Locate the cell with the specified text and output its [x, y] center coordinate. 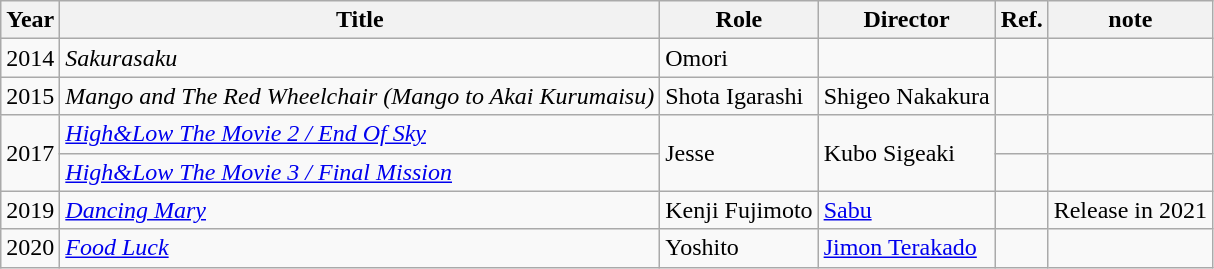
Kubo Sigeaki [906, 153]
2019 [30, 210]
2020 [30, 248]
Title [360, 20]
2014 [30, 58]
Omori [739, 58]
Shigeo Nakakura [906, 96]
Ref. [1022, 20]
Sakurasaku [360, 58]
Jesse [739, 153]
Kenji Fujimoto [739, 210]
Mango and The Red Wheelchair (Mango to Akai Kurumaisu) [360, 96]
Food Luck [360, 248]
Sabu [906, 210]
Jimon Terakado [906, 248]
2017 [30, 153]
Director [906, 20]
Shota Igarashi [739, 96]
Yoshito [739, 248]
Year [30, 20]
note [1130, 20]
2015 [30, 96]
Role [739, 20]
Release in 2021 [1130, 210]
High&Low The Movie 2 / End Of Sky [360, 134]
High&Low The Movie 3 / Final Mission [360, 172]
Dancing Mary [360, 210]
